Find where the given text appears and provide that cell's center as (X, Y) coordinate. 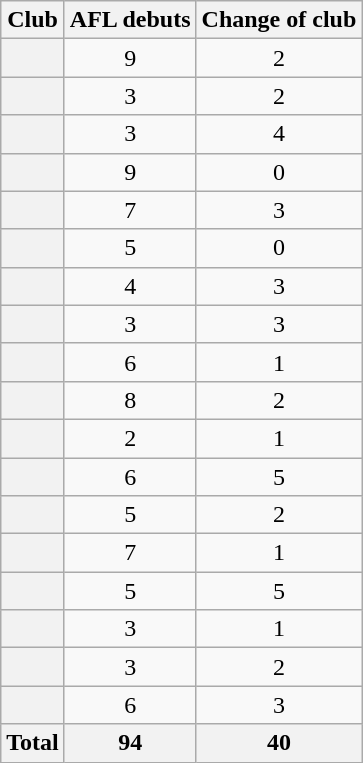
Total (33, 743)
Change of club (279, 20)
Club (33, 20)
8 (130, 400)
AFL debuts (130, 20)
40 (279, 743)
94 (130, 743)
